Locate the cell with the specified text and output its (x, y) center coordinate. 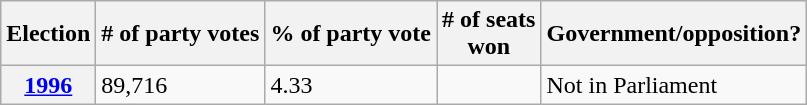
4.33 (351, 85)
Not in Parliament (674, 85)
% of party vote (351, 34)
# of seatswon (489, 34)
Election (48, 34)
Government/opposition? (674, 34)
# of party votes (180, 34)
1996 (48, 85)
89,716 (180, 85)
